Identify which cell holds the provided text, then report its [X, Y] central coordinate. 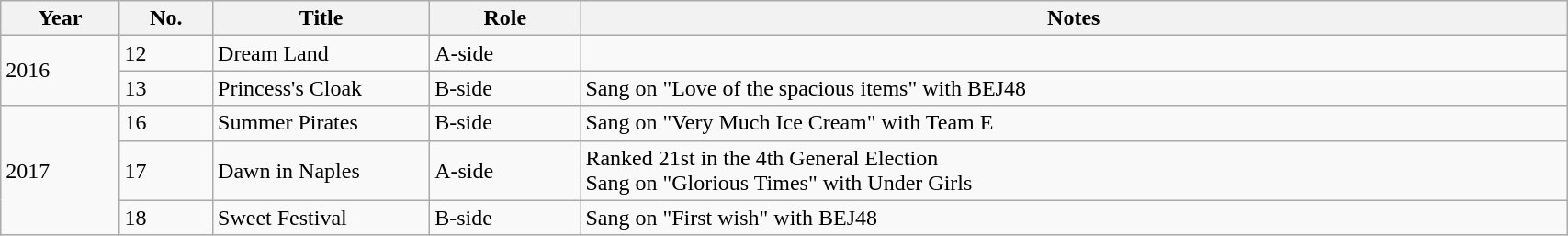
Dawn in Naples [321, 171]
18 [166, 218]
2017 [61, 171]
Summer Pirates [321, 123]
Princess's Cloak [321, 88]
2016 [61, 71]
Ranked 21st in the 4th General Election Sang on "Glorious Times" with Under Girls [1074, 171]
Title [321, 18]
Sang on "First wish" with BEJ48 [1074, 218]
Year [61, 18]
Notes [1074, 18]
No. [166, 18]
Sang on "Love of the spacious items" with BEJ48 [1074, 88]
Sweet Festival [321, 218]
Dream Land [321, 53]
17 [166, 171]
Sang on "Very Much Ice Cream" with Team E [1074, 123]
13 [166, 88]
12 [166, 53]
Role [505, 18]
16 [166, 123]
